Determine the (X, Y) coordinate at the center of the cell enclosing the given text.  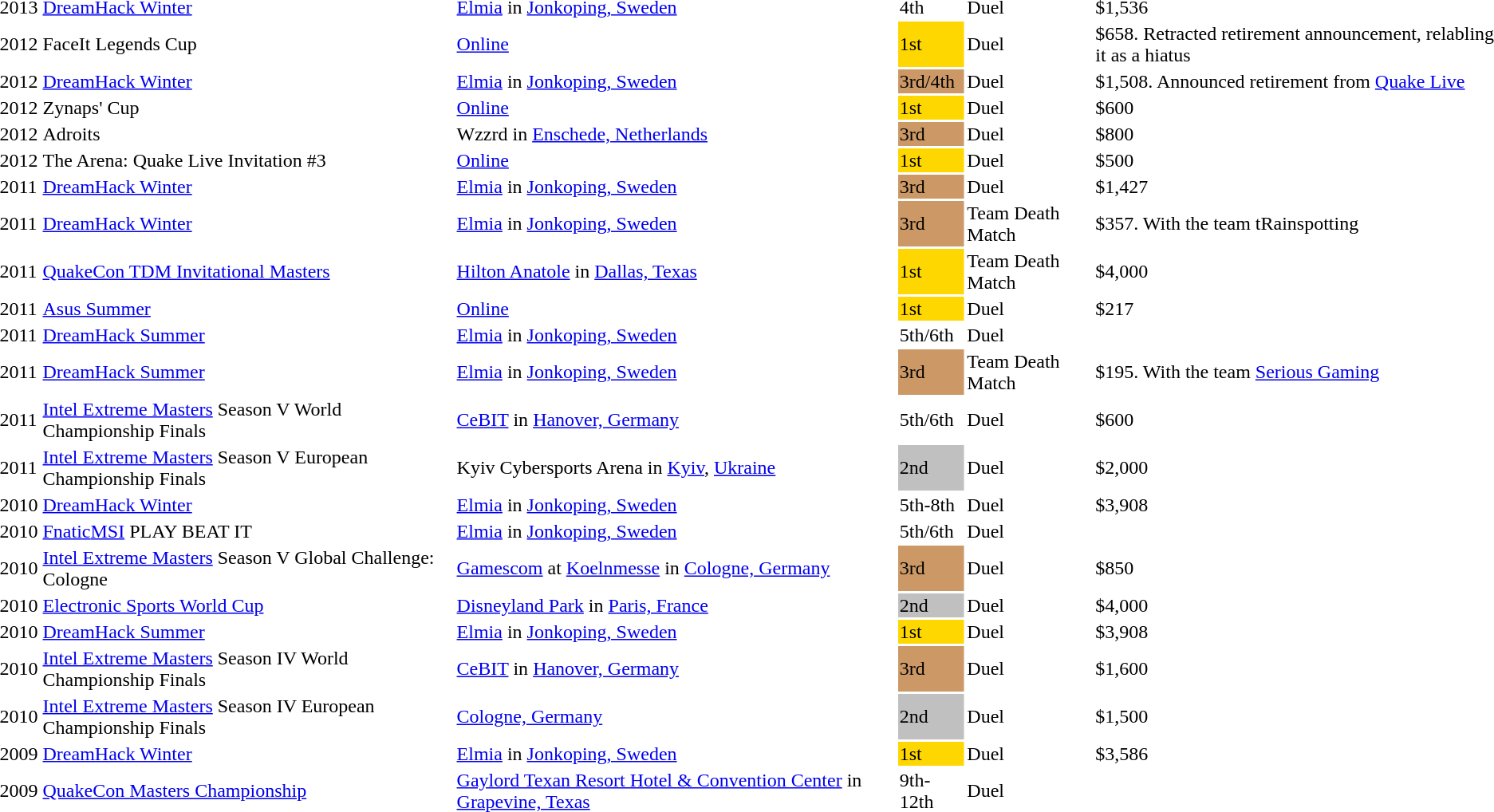
FnaticMSI PLAY BEAT IT (247, 531)
5th-8th (931, 505)
Intel Extreme Masters Season V World Championship Finals (247, 420)
The Arena: Quake Live Invitation #3 (247, 160)
Wzzrd in Enschede, Netherlands (676, 134)
FaceIt Legends Cup (247, 45)
Disneyland Park in Paris, France (676, 605)
Asus Summer (247, 309)
Hilton Anatole in Dallas, Texas (676, 271)
Adroits (247, 134)
Intel Extreme Masters Season IV European Championship Finals (247, 716)
Cologne, Germany (676, 716)
Intel Extreme Masters Season IV World Championship Finals (247, 668)
Intel Extreme Masters Season V European Championship Finals (247, 467)
Electronic Sports World Cup (247, 605)
Zynaps' Cup (247, 108)
Gamescom at Koelnmesse in Cologne, Germany (676, 568)
3rd/4th (931, 81)
QuakeCon TDM Invitational Masters (247, 271)
Kyiv Cybersports Arena in Kyiv, Ukraine (676, 467)
Intel Extreme Masters Season V Global Challenge: Cologne (247, 568)
